Scan for the cell matching the given text and deliver its (X, Y) coordinate at center. 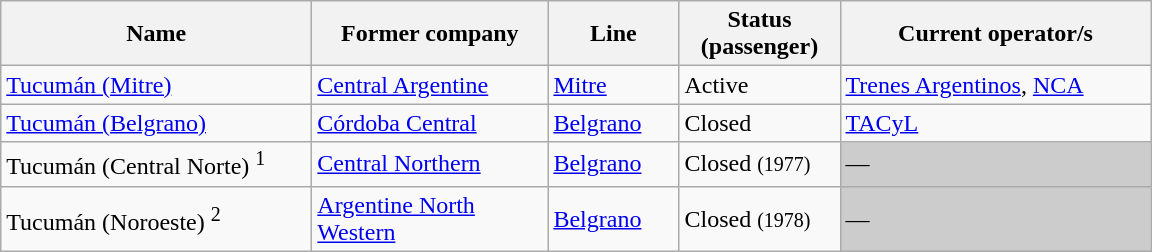
Tucumán (Noroeste) 2 (156, 218)
Tucumán (Belgrano) (156, 123)
Name (156, 34)
Line (614, 34)
Mitre (614, 85)
Closed (760, 123)
TACyL (996, 123)
Former company (430, 34)
Trenes Argentinos, NCA (996, 85)
Current operator/s (996, 34)
Status (passenger) (760, 34)
Closed (1978) (760, 218)
Central Northern (430, 164)
Tucumán (Mitre) (156, 85)
Central Argentine (430, 85)
Active (760, 85)
Córdoba Central (430, 123)
Closed (1977) (760, 164)
Argentine North Western (430, 218)
Tucumán (Central Norte) 1 (156, 164)
